Output the [X, Y] coordinate of the center of the cell containing the given text.  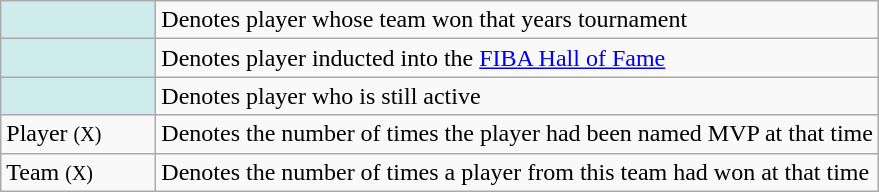
Denotes player whose team won that years tournament [518, 20]
Team (X) [78, 172]
Denotes the number of times a player from this team had won at that time [518, 172]
Player (X) [78, 134]
Denotes player inducted into the FIBA Hall of Fame [518, 58]
Denotes the number of times the player had been named MVP at that time [518, 134]
Denotes player who is still active [518, 96]
